Return [X, Y] of the center of cell containing provided text 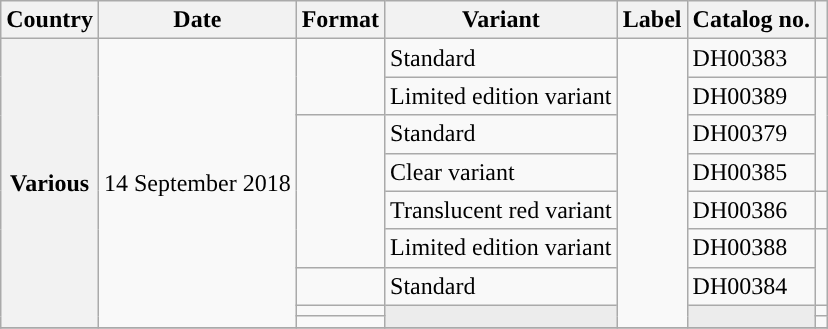
Various [50, 184]
Catalog no. [751, 20]
14 September 2018 [197, 184]
DH00383 [751, 58]
Translucent red variant [502, 210]
DH00388 [751, 248]
Date [197, 20]
DH00385 [751, 172]
DH00379 [751, 134]
Variant [502, 20]
DH00389 [751, 96]
Label [652, 20]
Clear variant [502, 172]
Format [340, 20]
DH00384 [751, 286]
Country [50, 20]
DH00386 [751, 210]
